From the cell containing the given text, extract its center point as [X, Y] coordinate. 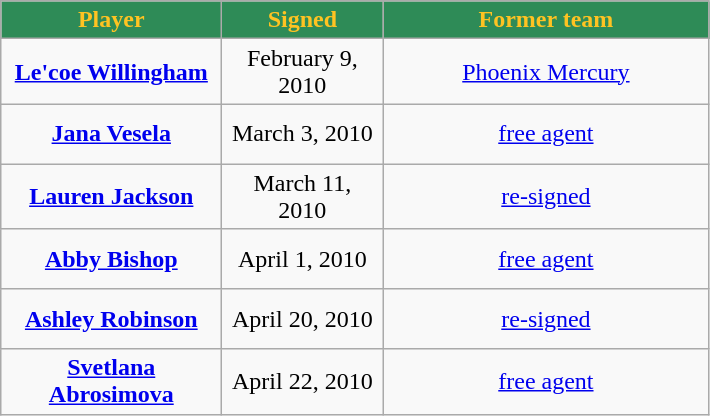
April 20, 2010 [302, 319]
April 22, 2010 [302, 382]
Phoenix Mercury [546, 72]
Former team [546, 20]
Player [112, 20]
March 11, 2010 [302, 196]
Ashley Robinson [112, 319]
Lauren Jackson [112, 196]
February 9, 2010 [302, 72]
Jana Vesela [112, 134]
Abby Bishop [112, 259]
March 3, 2010 [302, 134]
Svetlana Abrosimova [112, 382]
Le'coe Willingham [112, 72]
Signed [302, 20]
April 1, 2010 [302, 259]
